Detect which cell encompasses the target text, then output its (X, Y) center coordinate. 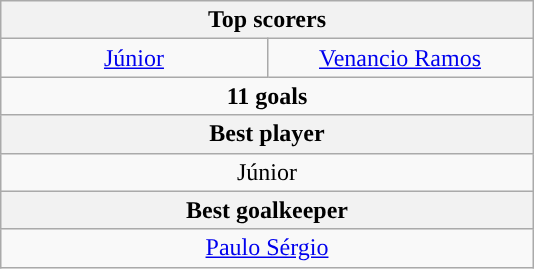
Best player (267, 134)
Best goalkeeper (267, 210)
Venancio Ramos (400, 58)
Paulo Sérgio (267, 248)
11 goals (267, 96)
Top scorers (267, 20)
